Return (X, Y) of the center of cell containing provided text 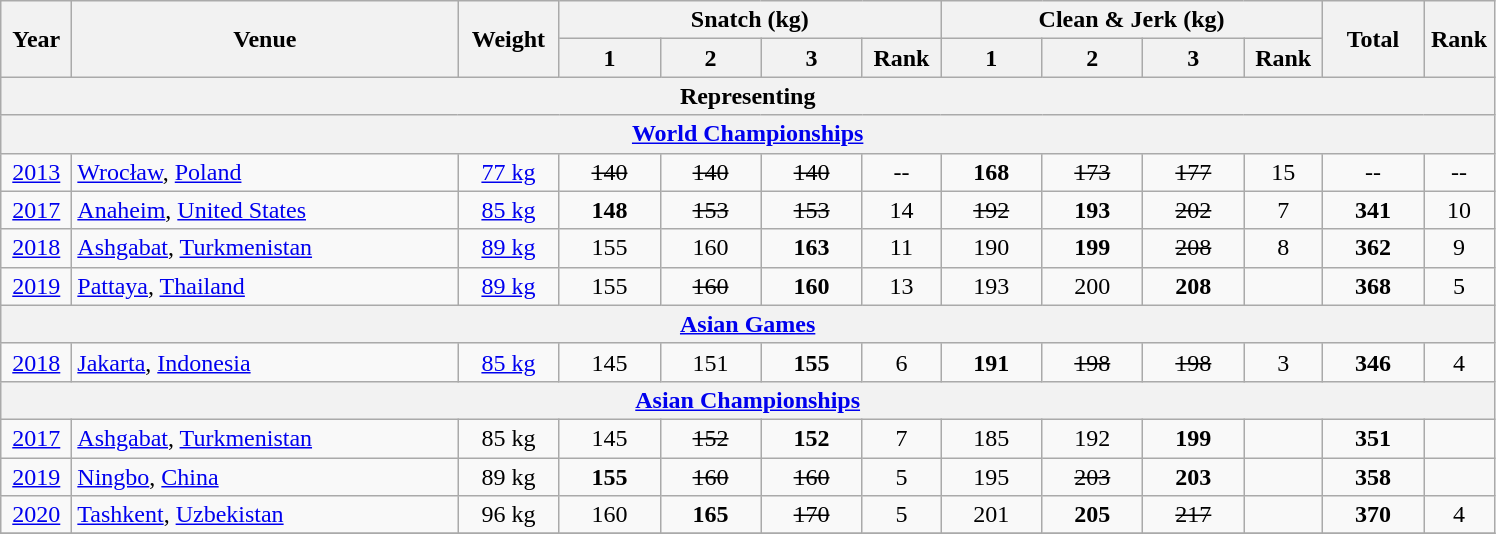
205 (1092, 515)
341 (1372, 210)
195 (992, 477)
8 (1284, 248)
368 (1372, 286)
168 (992, 172)
9 (1460, 248)
Asian Games (748, 324)
370 (1372, 515)
Total (1372, 39)
151 (710, 362)
11 (902, 248)
148 (610, 210)
2013 (36, 172)
Weight (508, 39)
13 (902, 286)
177 (1194, 172)
Representing (748, 96)
6 (902, 362)
351 (1372, 438)
191 (992, 362)
200 (1092, 286)
201 (992, 515)
362 (1372, 248)
15 (1284, 172)
Snatch (kg) (750, 20)
170 (812, 515)
202 (1194, 210)
Pattaya, Thailand (265, 286)
World Championships (748, 134)
14 (902, 210)
217 (1194, 515)
Asian Championships (748, 400)
Tashkent, Uzbekistan (265, 515)
Wrocław, Poland (265, 172)
10 (1460, 210)
Venue (265, 39)
77 kg (508, 172)
Jakarta, Indonesia (265, 362)
185 (992, 438)
190 (992, 248)
Clean & Jerk (kg) (1132, 20)
Anaheim, United States (265, 210)
173 (1092, 172)
358 (1372, 477)
Year (36, 39)
96 kg (508, 515)
165 (710, 515)
346 (1372, 362)
2020 (36, 515)
163 (812, 248)
Ningbo, China (265, 477)
